From the cell containing the given text, extract its center point as (X, Y) coordinate. 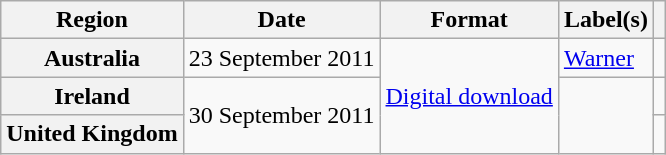
Digital download (469, 96)
United Kingdom (92, 134)
30 September 2011 (282, 115)
23 September 2011 (282, 58)
Ireland (92, 96)
Format (469, 20)
Region (92, 20)
Warner (606, 58)
Australia (92, 58)
Date (282, 20)
Label(s) (606, 20)
